Search for the cell housing the specified text and yield its [X, Y] center coordinate. 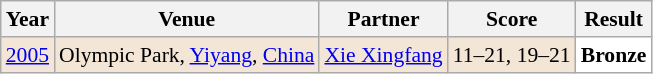
Year [28, 19]
Score [512, 19]
11–21, 19–21 [512, 55]
2005 [28, 55]
Venue [186, 19]
Partner [383, 19]
Xie Xingfang [383, 55]
Result [614, 19]
Bronze [614, 55]
Olympic Park, Yiyang, China [186, 55]
